Search for the cell housing the specified text and yield its (x, y) center coordinate. 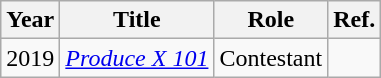
Contestant (271, 58)
Role (271, 20)
2019 (30, 58)
Title (137, 20)
Produce X 101 (137, 58)
Year (30, 20)
Ref. (354, 20)
